Find where the given text appears and provide that cell's center as (x, y) coordinate. 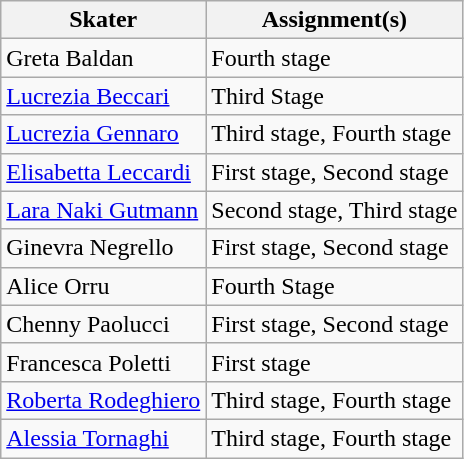
Chenny Paolucci (104, 324)
Roberta Rodeghiero (104, 400)
Third Stage (334, 96)
Francesca Poletti (104, 362)
Ginevra Negrello (104, 248)
Elisabetta Leccardi (104, 172)
Assignment(s) (334, 20)
Lara Naki Gutmann (104, 210)
Fourth Stage (334, 286)
Fourth stage (334, 58)
Skater (104, 20)
Alice Orru (104, 286)
First stage (334, 362)
Lucrezia Beccari (104, 96)
Second stage, Third stage (334, 210)
Lucrezia Gennaro (104, 134)
Greta Baldan (104, 58)
Alessia Tornaghi (104, 438)
